From the cell containing the given text, extract its center point as (x, y) coordinate. 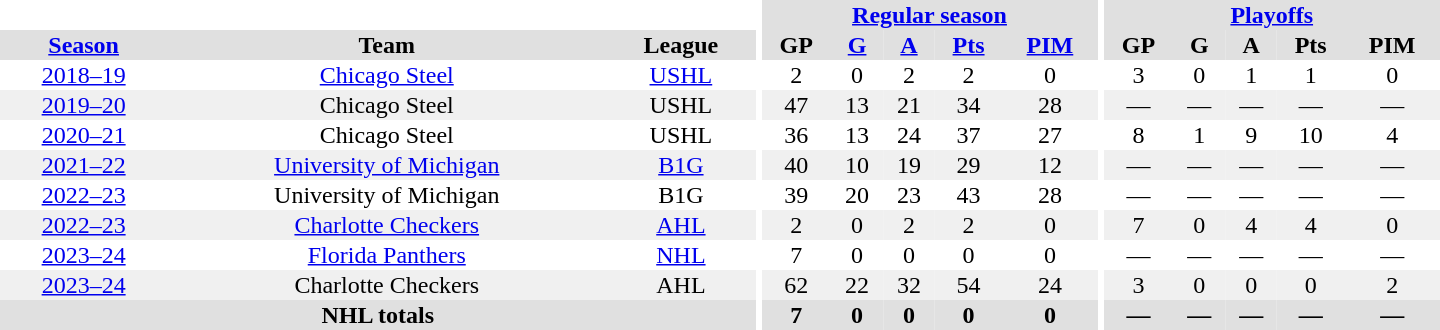
40 (796, 165)
League (680, 45)
Playoffs (1272, 15)
21 (909, 105)
36 (796, 135)
54 (968, 285)
23 (909, 195)
Team (386, 45)
22 (857, 285)
9 (1251, 135)
NHL totals (378, 315)
20 (857, 195)
Florida Panthers (386, 255)
29 (968, 165)
39 (796, 195)
2021–22 (84, 165)
2018–19 (84, 75)
8 (1138, 135)
43 (968, 195)
NHL (680, 255)
2019–20 (84, 105)
37 (968, 135)
62 (796, 285)
12 (1050, 165)
47 (796, 105)
Regular season (929, 15)
27 (1050, 135)
Season (84, 45)
2020–21 (84, 135)
34 (968, 105)
32 (909, 285)
19 (909, 165)
